For the text-containing cell, return its midpoint in (X, Y) coordinate format. 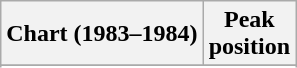
Chart (1983–1984) (102, 34)
Peakposition (249, 34)
